Identify which cell holds the provided text, then report its [X, Y] central coordinate. 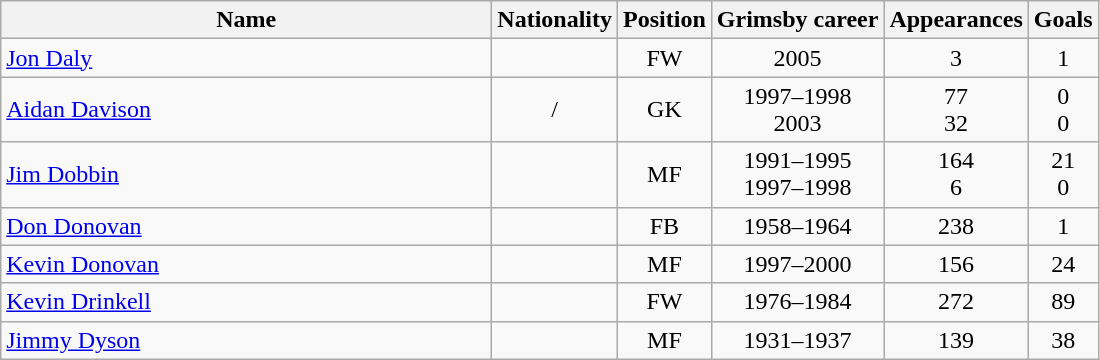
156 [956, 264]
3 [956, 58]
1997–2000 [798, 264]
Kevin Donovan [246, 264]
/ [555, 110]
1991–19951997–1998 [798, 174]
2005 [798, 58]
Aidan Davison [246, 110]
7732 [956, 110]
1646 [956, 174]
Name [246, 20]
Jim Dobbin [246, 174]
Appearances [956, 20]
Don Donovan [246, 226]
1997–19982003 [798, 110]
1976–1984 [798, 302]
Goals [1063, 20]
89 [1063, 302]
238 [956, 226]
272 [956, 302]
1931–1937 [798, 340]
38 [1063, 340]
GK [665, 110]
24 [1063, 264]
Jimmy Dyson [246, 340]
1958–1964 [798, 226]
0 0 [1063, 110]
Kevin Drinkell [246, 302]
Position [665, 20]
FB [665, 226]
Jon Daly [246, 58]
Grimsby career [798, 20]
Nationality [555, 20]
21 0 [1063, 174]
139 [956, 340]
